Return (X, Y) of the center of cell containing provided text 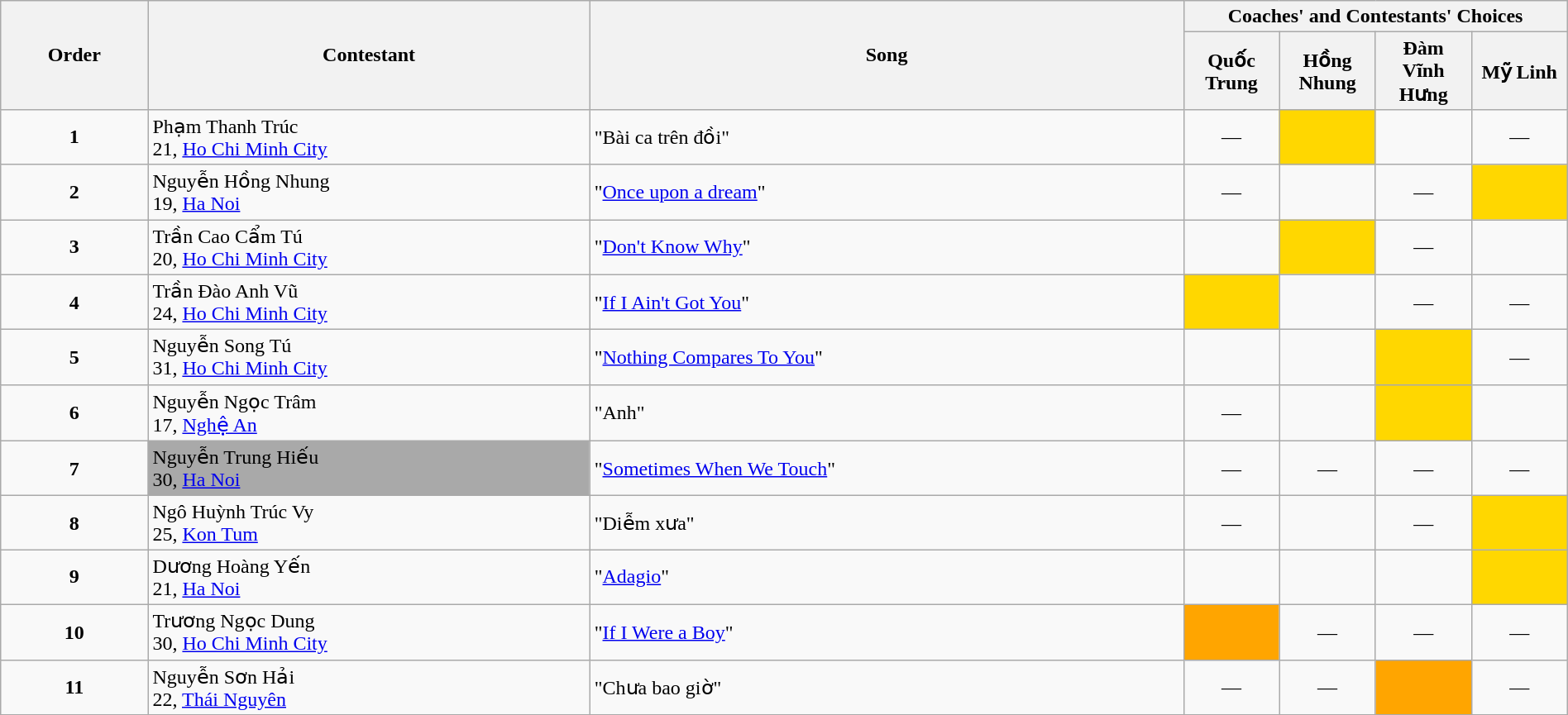
7 (74, 468)
9 (74, 577)
Order (74, 55)
Quốc Trung (1231, 71)
Nguyễn Ngọc Trâm17, Nghệ An (369, 412)
"Anh" (887, 412)
11 (74, 688)
"Sometimes When We Touch" (887, 468)
2 (74, 192)
"If I Ain't Got You" (887, 303)
Ngô Huỳnh Trúc Vy25, Kon Tum (369, 522)
Trần Cao Cẩm Tú20, Ho Chi Minh City (369, 248)
8 (74, 522)
Contestant (369, 55)
Coaches' and Contestants' Choices (1375, 17)
"Adagio" (887, 577)
10 (74, 632)
Song (887, 55)
1 (74, 137)
"If I Were a Boy" (887, 632)
6 (74, 412)
Dương Hoàng Yến21, Ha Noi (369, 577)
Nguyễn Hồng Nhung19, Ha Noi (369, 192)
"Diễm xưa" (887, 522)
Phạm Thanh Trúc21, Ho Chi Minh City (369, 137)
3 (74, 248)
"Bài ca trên đồi" (887, 137)
Trương Ngọc Dung30, Ho Chi Minh City (369, 632)
Hồng Nhung (1327, 71)
4 (74, 303)
Nguyễn Song Tú31, Ho Chi Minh City (369, 357)
Nguyễn Trung Hiếu30, Ha Noi (369, 468)
Mỹ Linh (1519, 71)
Đàm Vĩnh Hưng (1423, 71)
Trần Đào Anh Vũ24, Ho Chi Minh City (369, 303)
"Don't Know Why" (887, 248)
"Once upon a dream" (887, 192)
"Nothing Compares To You" (887, 357)
5 (74, 357)
Nguyễn Sơn Hải22, Thái Nguyên (369, 688)
"Chưa bao giờ" (887, 688)
